Capture the cell that displays the provided text and extract its (x, y) central coordinate. 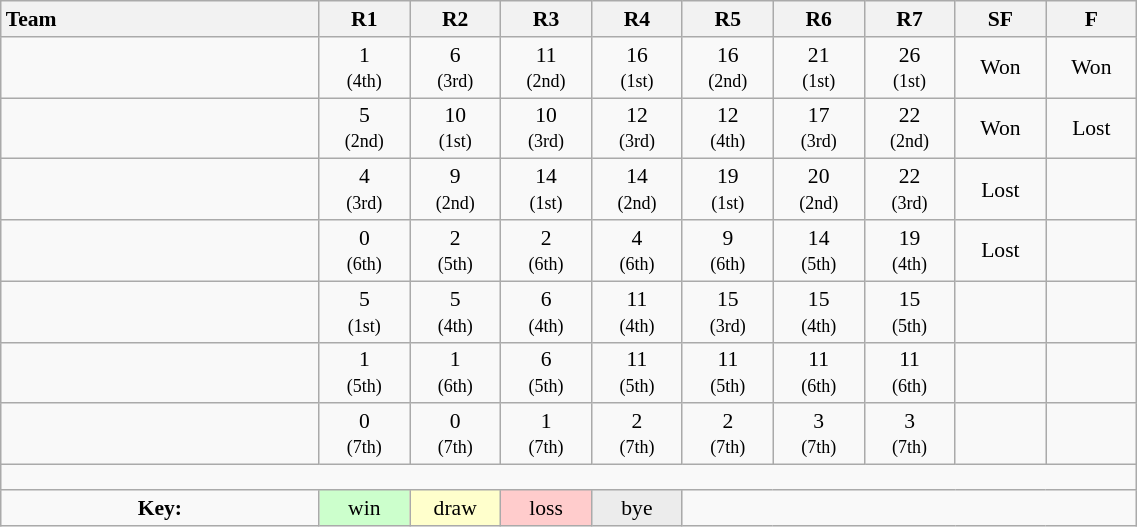
R5 (728, 19)
9 (6th) (728, 250)
R6 (818, 19)
R7 (910, 19)
5 (2nd) (364, 128)
19 (1st) (728, 190)
R4 (636, 19)
12 (4th) (728, 128)
12 (3rd) (636, 128)
22 (2nd) (910, 128)
9 (2nd) (456, 190)
17 (3rd) (818, 128)
1 (5th) (364, 372)
15 (4th) (818, 312)
loss (546, 508)
4 (3rd) (364, 190)
6 (4th) (546, 312)
16 (2nd) (728, 68)
Key: (160, 508)
10 (3rd) (546, 128)
14 (1st) (546, 190)
19 (4th) (910, 250)
2 (5th) (456, 250)
14 (5th) (818, 250)
6 (3rd) (456, 68)
15 (5th) (910, 312)
Team (160, 19)
5 (4th) (456, 312)
1 (7th) (546, 434)
21 (1st) (818, 68)
1 (6th) (456, 372)
10 (1st) (456, 128)
draw (456, 508)
R1 (364, 19)
14 (2nd) (636, 190)
15 (3rd) (728, 312)
SF (1000, 19)
bye (636, 508)
11 (4th) (636, 312)
win (364, 508)
1 (4th) (364, 68)
20 (2nd) (818, 190)
16 (1st) (636, 68)
2 (6th) (546, 250)
22 (3rd) (910, 190)
4 (6th) (636, 250)
F (1092, 19)
26 (1st) (910, 68)
R3 (546, 19)
0 (6th) (364, 250)
R2 (456, 19)
11 (2nd) (546, 68)
6 (5th) (546, 372)
5 (1st) (364, 312)
